For the text-containing cell, return its midpoint in [X, Y] coordinate format. 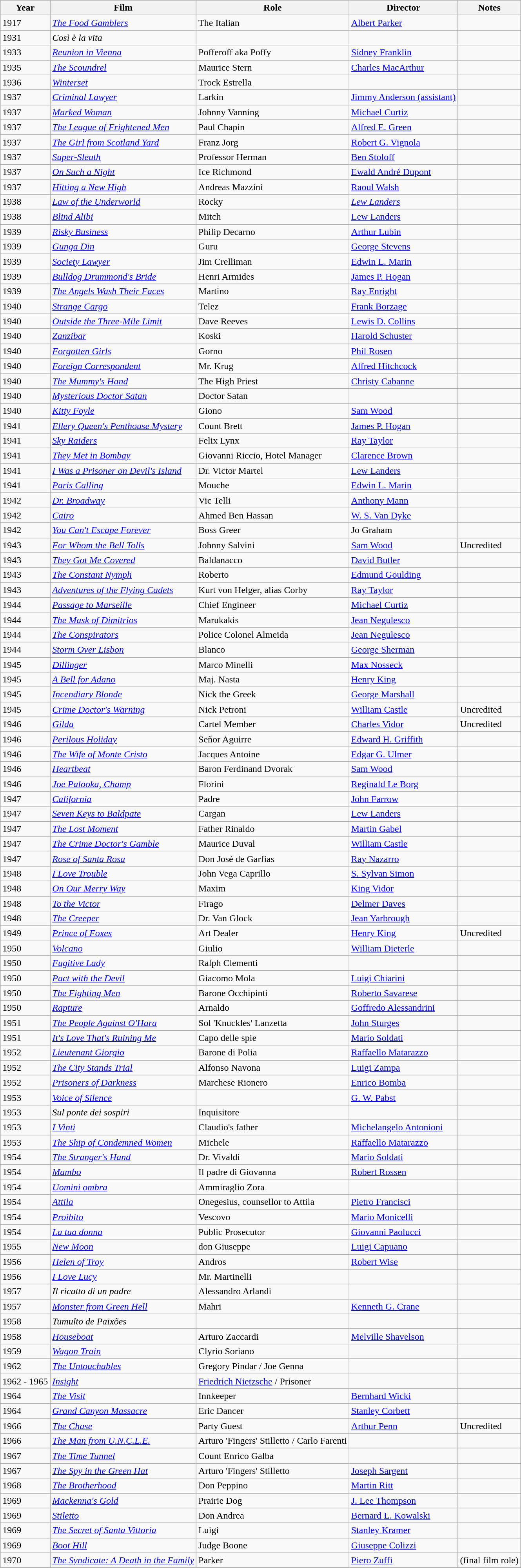
Mouche [273, 486]
Andreas Mazzini [273, 187]
The Scoundrel [123, 67]
The Ship of Condemned Women [123, 1142]
(final film role) [489, 1560]
Volcano [123, 948]
Friedrich Nietzsche / Prisoner [273, 1381]
The Fighting Men [123, 993]
The Untouchables [123, 1366]
The Italian [273, 23]
The Conspirators [123, 635]
S. Sylvan Simon [403, 873]
Foreign Correspondent [123, 366]
Charles MacArthur [403, 67]
Stanley Corbett [403, 1411]
It's Love That's Ruining Me [123, 1038]
Felix Lynx [273, 441]
John Vega Caprillo [273, 873]
Arturo 'Fingers' Stilletto [273, 1471]
Film [123, 8]
1970 [25, 1560]
Martin Ritt [403, 1486]
Perilous Holiday [123, 739]
The People Against O'Hara [123, 1023]
Christy Cabanne [403, 381]
Vescovo [273, 1217]
Maurice Stern [273, 67]
Marco Minelli [273, 665]
George Sherman [403, 649]
Bernhard Wicki [403, 1396]
Barone Occhipinti [273, 993]
The High Priest [273, 381]
Maurice Duval [273, 844]
Guru [273, 247]
Clarence Brown [403, 456]
Kenneth G. Crane [403, 1306]
On Our Merry Way [123, 888]
Andros [273, 1262]
1955 [25, 1247]
Marukakis [273, 620]
Ralph Clementi [273, 963]
Storm Over Lisbon [123, 649]
The Syndicate: A Death in the Family [123, 1560]
Joseph Sargent [403, 1471]
Harold Schuster [403, 336]
Ellery Queen's Penthouse Mystery [123, 426]
Giacomo Mola [273, 978]
Wagon Train [123, 1351]
Marchese Rionero [273, 1082]
Prairie Dog [273, 1501]
Passage to Marseille [123, 605]
1962 - 1965 [25, 1381]
Michele [273, 1142]
Dillinger [123, 665]
Monster from Green Hell [123, 1306]
Dr. Vivaldi [273, 1157]
The League of Frightened Men [123, 127]
Mr. Martinelli [273, 1277]
Parker [273, 1560]
I Was a Prisoner on Devil's Island [123, 471]
Padre [273, 799]
Charles Vidor [403, 724]
Risky Business [123, 232]
Don José de Garfias [273, 859]
Florini [273, 784]
The Crime Doctor's Gamble [123, 844]
Alfonso Navona [273, 1068]
Heartbeat [123, 769]
Dr. Victor Martel [273, 471]
The Creeper [123, 919]
Robert G. Vignola [403, 142]
Eric Dancer [273, 1411]
Arturo 'Fingers' Stilletto / Carlo Farenti [273, 1441]
Arthur Penn [403, 1426]
Ice Richmond [273, 172]
Dr. Van Glock [273, 919]
Stiletto [123, 1515]
Johnny Vanning [273, 112]
Art Dealer [273, 933]
Seven Keys to Baldpate [123, 814]
Criminal Lawyer [123, 97]
Kurt von Helger, alias Corby [273, 590]
Martin Gabel [403, 829]
Johnny Salvini [273, 545]
The Food Gamblers [123, 23]
Melville Shavelson [403, 1336]
Luigi [273, 1530]
Barone di Polia [273, 1053]
Law of the Underworld [123, 202]
Franz Jorg [273, 142]
Nick Petroni [273, 709]
The Girl from Scotland Yard [123, 142]
Innkeeper [273, 1396]
The Visit [123, 1396]
J. Lee Thompson [403, 1501]
Kitty Foyle [123, 411]
Dr. Broadway [123, 500]
Society Lawyer [123, 262]
Notes [489, 8]
Sul ponte dei sospiri [123, 1112]
The Man from U.N.C.L.E. [123, 1441]
Alessandro Arlandi [273, 1292]
Delmer Daves [403, 903]
Giovanni Paolucci [403, 1232]
Blind Alibi [123, 217]
Rose of Santa Rosa [123, 859]
Sidney Franklin [403, 53]
Tumulto de Paixões [123, 1321]
1962 [25, 1366]
1959 [25, 1351]
Arturo Zaccardi [273, 1336]
La tua donna [123, 1232]
Sky Raiders [123, 441]
Baron Ferdinand Dvorak [273, 769]
1931 [25, 38]
Luigi Chiarini [403, 978]
Rocky [273, 202]
Luigi Capuano [403, 1247]
1917 [25, 23]
Jim Crelliman [273, 262]
Maxim [273, 888]
Voice of Silence [123, 1097]
Prisoners of Darkness [123, 1082]
The Stranger's Hand [123, 1157]
Philip Decarno [273, 232]
Proibito [123, 1217]
Director [403, 8]
Baldanacco [273, 560]
Edgar G. Ulmer [403, 754]
Rapture [123, 1008]
I Vinti [123, 1127]
Mario Monicelli [403, 1217]
You Can't Escape Forever [123, 530]
Roberto [273, 575]
Martino [273, 291]
Robert Rossen [403, 1172]
Robert Wise [403, 1262]
The Chase [123, 1426]
Frank Borzage [403, 306]
Marked Woman [123, 112]
Phil Rosen [403, 351]
Arthur Lubin [403, 232]
Goffredo Alessandrini [403, 1008]
1968 [25, 1486]
Incendiary Blonde [123, 695]
The Constant Nymph [123, 575]
Ewald André Dupont [403, 172]
Winterset [123, 82]
Boss Greer [273, 530]
Boot Hill [123, 1545]
King Vidor [403, 888]
Don Peppino [273, 1486]
don Giuseppe [273, 1247]
John Farrow [403, 799]
Mitch [273, 217]
Crime Doctor's Warning [123, 709]
The Mummy's Hand [123, 381]
Uomini ombra [123, 1187]
Il ricatto di un padre [123, 1292]
Father Rinaldo [273, 829]
Ahmed Ben Hassan [273, 515]
Max Nosseck [403, 665]
Cargan [273, 814]
Gunga Din [123, 247]
Mackenna's Gold [123, 1501]
Lieutenant Giorgio [123, 1053]
Enrico Bomba [403, 1082]
William Dieterle [403, 948]
David Butler [403, 560]
Roberto Savarese [403, 993]
1949 [25, 933]
The Secret of Santa Vittoria [123, 1530]
Larkin [273, 97]
Blanco [273, 649]
Police Colonel Almeida [273, 635]
I Love Trouble [123, 873]
Pact with the Devil [123, 978]
Señor Aguirre [273, 739]
G. W. Pabst [403, 1097]
Forgotten Girls [123, 351]
Capo delle spie [273, 1038]
The Time Tunnel [123, 1456]
Inquisitore [273, 1112]
Giovanni Riccio, Hotel Manager [273, 456]
The Angels Wash Their Faces [123, 291]
Trock Estrella [273, 82]
A Bell for Adano [123, 680]
Onegesius, counsellor to Attila [273, 1202]
New Moon [123, 1247]
Jimmy Anderson (assistant) [403, 97]
Helen of Troy [123, 1262]
Lewis D. Collins [403, 321]
Ray Nazarro [403, 859]
Public Prosecutor [273, 1232]
Zanzibar [123, 336]
Albert Parker [403, 23]
Don Andrea [273, 1515]
Gregory Pindar / Joe Genna [273, 1366]
For Whom the Bell Tolls [123, 545]
Ray Enright [403, 291]
Chief Engineer [273, 605]
They Got Me Covered [123, 560]
Mr. Krug [273, 366]
Joe Palooka, Champ [123, 784]
Il padre di Giovanna [273, 1172]
Cairo [123, 515]
Reginald Le Borg [403, 784]
Nick the Greek [273, 695]
Henri Armides [273, 276]
Anthony Mann [403, 500]
Adventures of the Flying Cadets [123, 590]
Vic Telli [273, 500]
Giono [273, 411]
Luigi Zampa [403, 1068]
Alfred Hitchcock [403, 366]
Attila [123, 1202]
I Love Lucy [123, 1277]
Dave Reeves [273, 321]
Koski [273, 336]
Super-Sleuth [123, 157]
Jacques Antoine [273, 754]
Fugitive Lady [123, 963]
Strange Cargo [123, 306]
Gorno [273, 351]
Cartel Member [273, 724]
Maj. Nasta [273, 680]
Paris Calling [123, 486]
1933 [25, 53]
Hitting a New High [123, 187]
Così è la vita [123, 38]
Party Guest [273, 1426]
John Sturges [403, 1023]
George Stevens [403, 247]
Alfred E. Green [403, 127]
Ben Stoloff [403, 157]
Edmund Goulding [403, 575]
Doctor Satan [273, 396]
Giulio [273, 948]
Mysterious Doctor Satan [123, 396]
1936 [25, 82]
The Spy in the Green Hat [123, 1471]
Ammiraglio Zora [273, 1187]
Professor Herman [273, 157]
Count Enrico Galba [273, 1456]
1935 [25, 67]
Count Brett [273, 426]
W. S. Van Dyke [403, 515]
On Such a Night [123, 172]
The Lost Moment [123, 829]
Mambo [123, 1172]
Pietro Francisci [403, 1202]
Jo Graham [403, 530]
To the Victor [123, 903]
They Met in Bombay [123, 456]
Firago [273, 903]
Arnaldo [273, 1008]
Pofferoff aka Poffy [273, 53]
Bernard L. Kowalski [403, 1515]
Edward H. Griffith [403, 739]
Piero Zuffi [403, 1560]
Clyrio Soriano [273, 1351]
Giuseppe Colizzi [403, 1545]
Reunion in Vienna [123, 53]
Stanley Kramer [403, 1530]
George Marshall [403, 695]
Role [273, 8]
California [123, 799]
The Brotherhood [123, 1486]
Raoul Walsh [403, 187]
Paul Chapin [273, 127]
Bulldog Drummond's Bride [123, 276]
The Mask of Dimitrios [123, 620]
Grand Canyon Massacre [123, 1411]
The City Stands Trial [123, 1068]
Jean Yarbrough [403, 919]
The Wife of Monte Cristo [123, 754]
Year [25, 8]
Gilda [123, 724]
Judge Boone [273, 1545]
Mahri [273, 1306]
Sol 'Knuckles' Lanzetta [273, 1023]
Prince of Foxes [123, 933]
Telez [273, 306]
Claudio's father [273, 1127]
Outside the Three-Mile Limit [123, 321]
Houseboat [123, 1336]
Insight [123, 1381]
Michelangelo Antonioni [403, 1127]
